Pinpoint the cell where the given text exists, returning its [X, Y] midpoint coordinate. 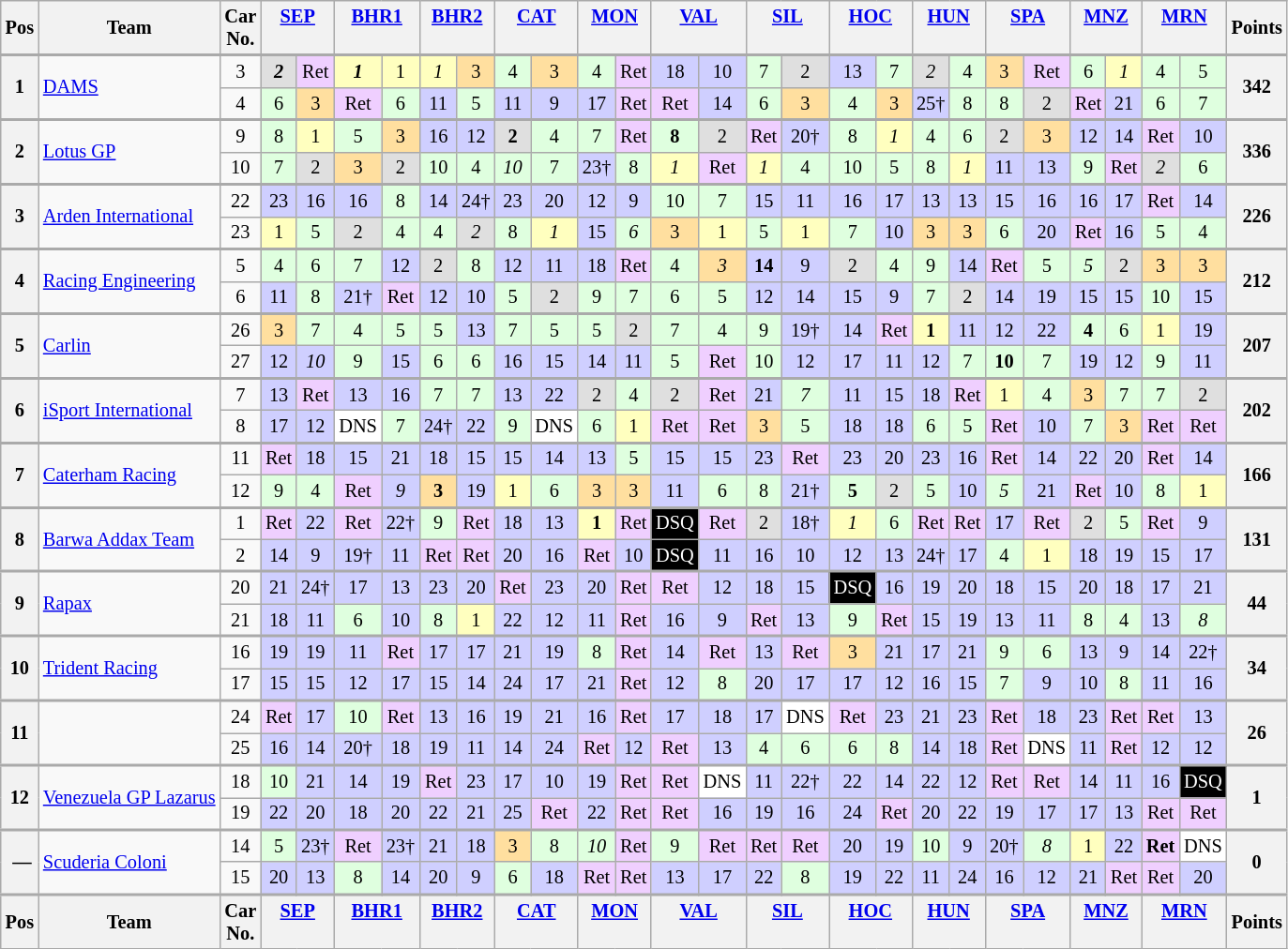
202 [1257, 411]
18† [805, 522]
131 [1257, 538]
DAMS [129, 88]
Venezuela GP Lazarus [129, 797]
Carlin [129, 345]
44 [1257, 604]
Lotus GP [129, 152]
— [20, 861]
27 [240, 361]
207 [1257, 345]
212 [1257, 281]
Caterham Racing [129, 474]
25† [931, 103]
Arden International [129, 216]
166 [1257, 474]
Rapax [129, 604]
336 [1257, 152]
Scuderia Coloni [129, 861]
Racing Engineering [129, 281]
226 [1257, 216]
0 [1257, 861]
342 [1257, 88]
34 [1257, 668]
Trident Racing [129, 668]
Barwa Addax Team [129, 538]
iSport International [129, 411]
